Provide the [X, Y] coordinate of the cell's center where the given text is located.  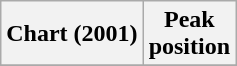
Chart (2001) [72, 34]
Peakposition [189, 34]
